Identify which cell holds the provided text, then report its [X, Y] central coordinate. 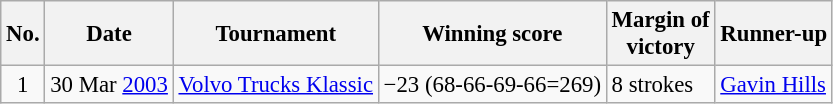
1 [23, 85]
8 strokes [660, 85]
30 Mar 2003 [109, 85]
−23 (68-66-69-66=269) [492, 85]
Winning score [492, 34]
Volvo Trucks Klassic [276, 85]
Runner-up [774, 34]
Margin ofvictory [660, 34]
Date [109, 34]
Gavin Hills [774, 85]
No. [23, 34]
Tournament [276, 34]
